Pinpoint the cell where the given text exists, returning its (x, y) midpoint coordinate. 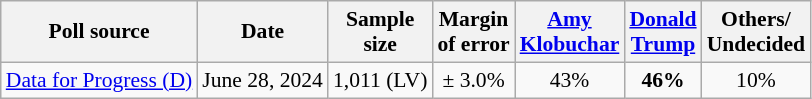
46% (662, 80)
Date (262, 32)
Poll source (100, 32)
10% (756, 80)
June 28, 2024 (262, 80)
AmyKlobuchar (570, 32)
Marginof error (473, 32)
DonaldTrump (662, 32)
± 3.0% (473, 80)
1,011 (LV) (380, 80)
Samplesize (380, 32)
Data for Progress (D) (100, 80)
43% (570, 80)
Others/Undecided (756, 32)
